Determine the [x, y] coordinate at the center of the cell enclosing the given text.  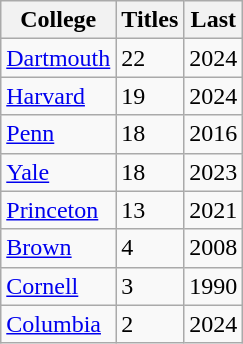
Columbia [58, 324]
Penn [58, 134]
Dartmouth [58, 58]
13 [150, 210]
3 [150, 286]
2016 [214, 134]
2023 [214, 172]
1990 [214, 286]
Brown [58, 248]
Harvard [58, 96]
2021 [214, 210]
19 [150, 96]
Princeton [58, 210]
Titles [150, 20]
22 [150, 58]
Cornell [58, 286]
Yale [58, 172]
College [58, 20]
Last [214, 20]
2 [150, 324]
2008 [214, 248]
4 [150, 248]
